Search for the cell housing the specified text and yield its [X, Y] center coordinate. 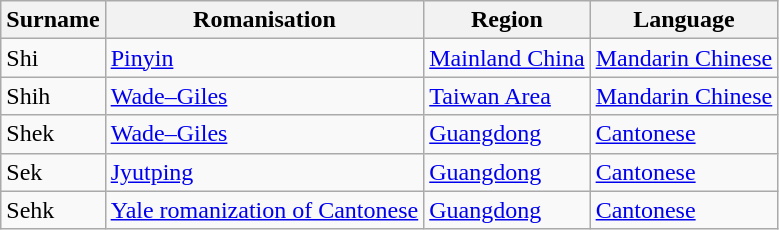
Shek [53, 134]
Language [684, 20]
Romanisation [264, 20]
Jyutping [264, 172]
Yale romanization of Cantonese [264, 210]
Sek [53, 172]
Shi [53, 58]
Region [507, 20]
Shih [53, 96]
Surname [53, 20]
Mainland China [507, 58]
Pinyin [264, 58]
Sehk [53, 210]
Taiwan Area [507, 96]
